Return [x, y] of the center of cell containing provided text 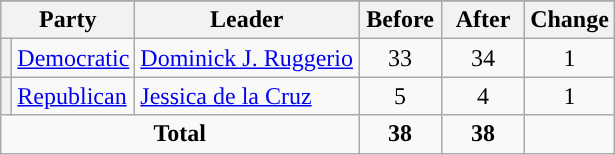
Party [68, 20]
34 [484, 58]
Before [400, 20]
Change [570, 20]
33 [400, 58]
Republican [74, 96]
4 [484, 96]
After [484, 20]
Dominick J. Ruggerio [247, 58]
Jessica de la Cruz [247, 96]
Democratic [74, 58]
Total [180, 134]
5 [400, 96]
Leader [247, 20]
